Scan for the cell matching the given text and deliver its [x, y] coordinate at center. 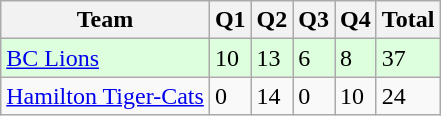
13 [272, 58]
Total [408, 20]
Q2 [272, 20]
Q1 [230, 20]
8 [356, 58]
14 [272, 96]
Team [106, 20]
Q4 [356, 20]
24 [408, 96]
BC Lions [106, 58]
Q3 [314, 20]
37 [408, 58]
6 [314, 58]
Hamilton Tiger-Cats [106, 96]
